From the cell containing the given text, extract its center point as [X, Y] coordinate. 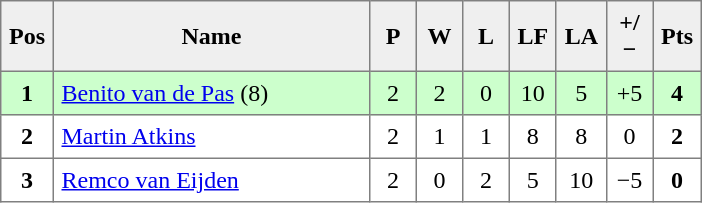
LA [581, 36]
+5 [629, 93]
Name [211, 36]
4 [677, 93]
Pos [27, 36]
Martin Atkins [211, 137]
Pts [677, 36]
W [439, 36]
P [393, 36]
Remco van Eijden [211, 180]
L [486, 36]
+/− [629, 36]
LF [532, 36]
Benito van de Pas (8) [211, 93]
−5 [629, 180]
3 [27, 180]
